Pinpoint the cell where the given text exists, returning its [x, y] midpoint coordinate. 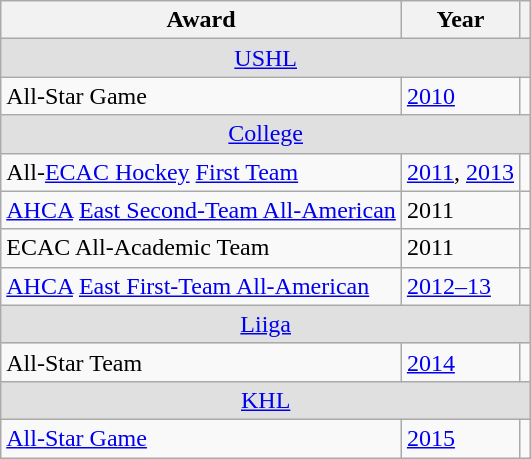
2014 [460, 362]
Award [202, 20]
2012–13 [460, 286]
Liiga [266, 324]
College [266, 134]
All-ECAC Hockey First Team [202, 172]
KHL [266, 400]
2010 [460, 96]
USHL [266, 58]
AHCA East First-Team All-American [202, 286]
All-Star Team [202, 362]
AHCA East Second-Team All-American [202, 210]
ECAC All-Academic Team [202, 248]
Year [460, 20]
2015 [460, 438]
2011, 2013 [460, 172]
